Find where the given text appears and provide that cell's center as [x, y] coordinate. 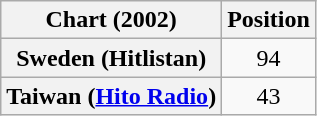
Position [269, 20]
94 [269, 58]
Chart (2002) [112, 20]
Taiwan (Hito Radio) [112, 96]
Sweden (Hitlistan) [112, 58]
43 [269, 96]
